From the cell containing the given text, extract its center point as [X, Y] coordinate. 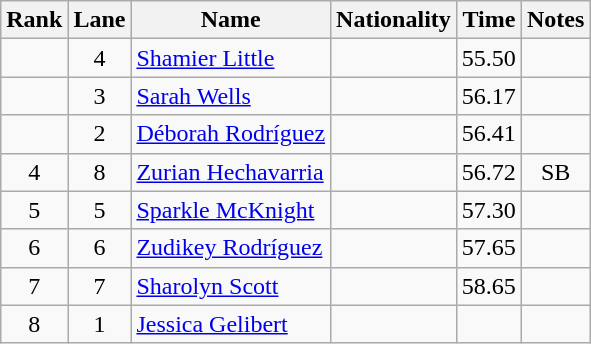
Shamier Little [231, 58]
2 [100, 134]
Jessica Gelibert [231, 324]
Time [488, 20]
Notes [555, 20]
1 [100, 324]
Zurian Hechavarria [231, 172]
56.72 [488, 172]
Name [231, 20]
57.65 [488, 248]
Lane [100, 20]
56.41 [488, 134]
Rank [34, 20]
SB [555, 172]
Sparkle McKnight [231, 210]
57.30 [488, 210]
58.65 [488, 286]
Déborah Rodríguez [231, 134]
Nationality [394, 20]
Zudikey Rodríguez [231, 248]
Sharolyn Scott [231, 286]
56.17 [488, 96]
55.50 [488, 58]
3 [100, 96]
Sarah Wells [231, 96]
